Identify which cell holds the provided text, then report its (X, Y) central coordinate. 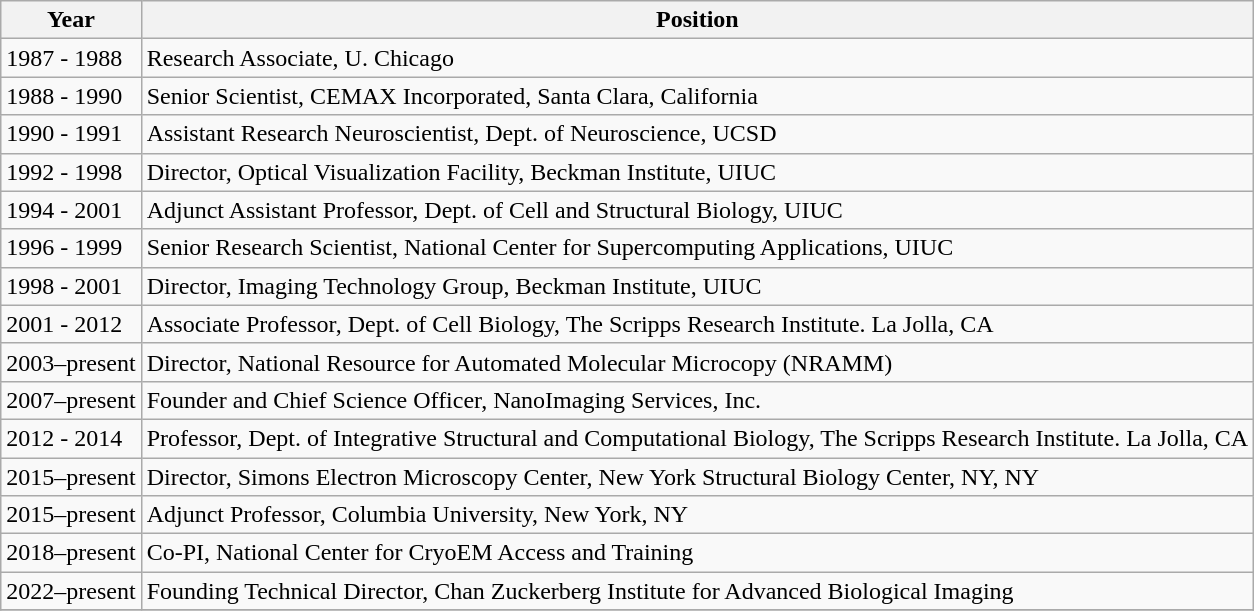
Founding Technical Director, Chan Zuckerberg Institute for Advanced Biological Imaging (698, 591)
1992 - 1998 (71, 172)
1996 - 1999 (71, 248)
1998 - 2001 (71, 286)
2007–present (71, 400)
2012 - 2014 (71, 438)
2003–present (71, 362)
Director, Optical Visualization Facility, Beckman Institute, UIUC (698, 172)
Director, Imaging Technology Group, Beckman Institute, UIUC (698, 286)
Founder and Chief Science Officer, NanoImaging Services, Inc. (698, 400)
Director, Simons Electron Microscopy Center, New York Structural Biology Center, NY, NY (698, 477)
Adjunct Professor, Columbia University, New York, NY (698, 515)
Professor, Dept. of Integrative Structural and Computational Biology, The Scripps Research Institute. La Jolla, CA (698, 438)
Associate Professor, Dept. of Cell Biology, The Scripps Research Institute. La Jolla, CA (698, 324)
1988 - 1990 (71, 96)
Assistant Research Neuroscientist, Dept. of Neuroscience, UCSD (698, 134)
2001 - 2012 (71, 324)
Senior Scientist, CEMAX Incorporated, Santa Clara, California (698, 96)
1987 - 1988 (71, 58)
2022–present (71, 591)
Research Associate, U. Chicago (698, 58)
Position (698, 20)
1994 - 2001 (71, 210)
1990 - 1991 (71, 134)
Year (71, 20)
Co-PI, National Center for CryoEM Access and Training (698, 553)
Adjunct Assistant Professor, Dept. of Cell and Structural Biology, UIUC (698, 210)
2018–present (71, 553)
Senior Research Scientist, National Center for Supercomputing Applications, UIUC (698, 248)
Director, National Resource for Automated Molecular Microcopy (NRAMM) (698, 362)
